Provide the [x, y] coordinate of the cell's center where the given text is located.  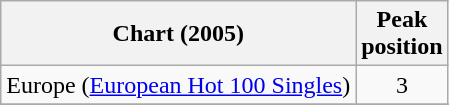
Europe (European Hot 100 Singles) [178, 85]
3 [402, 85]
Chart (2005) [178, 34]
Peakposition [402, 34]
